Determine the (X, Y) coordinate at the center of the cell enclosing the given text.  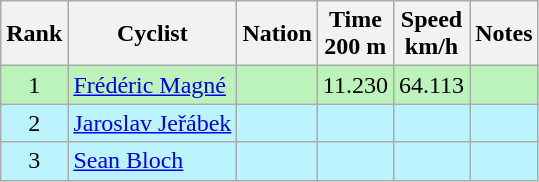
Speedkm/h (431, 34)
2 (34, 123)
Rank (34, 34)
Sean Bloch (152, 161)
Frédéric Magné (152, 85)
Nation (277, 34)
Notes (504, 34)
64.113 (431, 85)
Time200 m (355, 34)
1 (34, 85)
Cyclist (152, 34)
3 (34, 161)
11.230 (355, 85)
Jaroslav Jeřábek (152, 123)
